Find where the given text appears and provide that cell's center as (X, Y) coordinate. 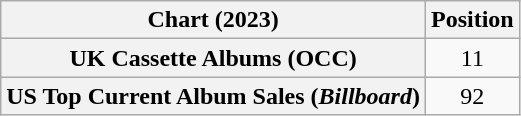
92 (472, 96)
11 (472, 58)
Chart (2023) (214, 20)
Position (472, 20)
US Top Current Album Sales (Billboard) (214, 96)
UK Cassette Albums (OCC) (214, 58)
